Provide the (X, Y) coordinate of the cell's center where the given text is located.  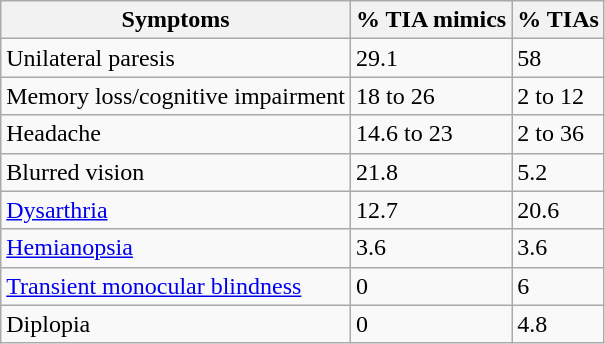
% TIAs (558, 20)
% TIA mimics (430, 20)
14.6 to 23 (430, 134)
4.8 (558, 324)
2 to 12 (558, 96)
Diplopia (176, 324)
58 (558, 58)
Unilateral paresis (176, 58)
6 (558, 286)
20.6 (558, 210)
Transient monocular blindness (176, 286)
2 to 36 (558, 134)
29.1 (430, 58)
Blurred vision (176, 172)
Headache (176, 134)
18 to 26 (430, 96)
Dysarthria (176, 210)
21.8 (430, 172)
12.7 (430, 210)
Memory loss/cognitive impairment (176, 96)
5.2 (558, 172)
Hemianopsia (176, 248)
Symptoms (176, 20)
